Determine the [X, Y] coordinate at the center of the cell enclosing the given text.  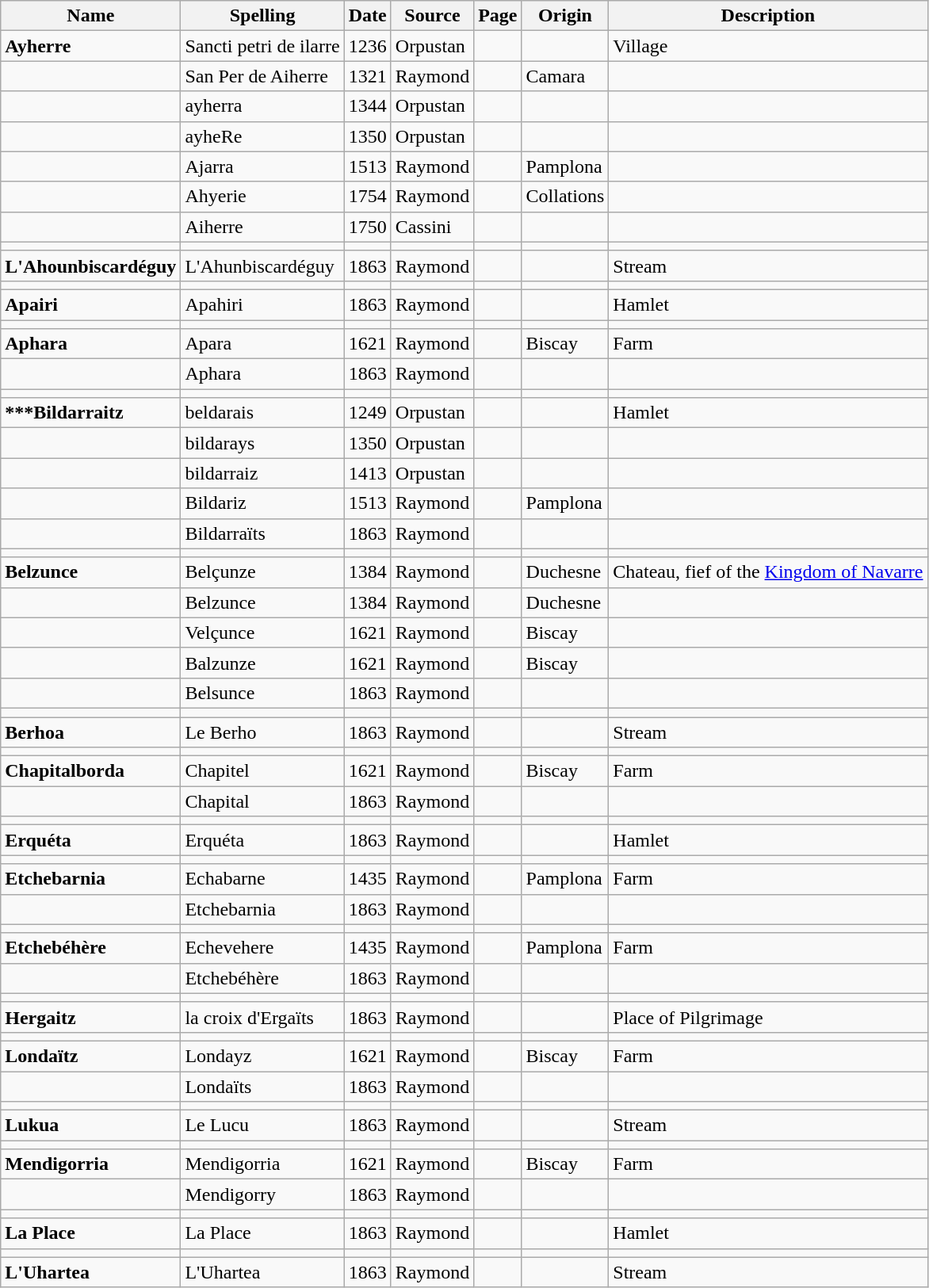
Apara [262, 344]
***Bildarraitz [90, 413]
Echevehere [262, 948]
Spelling [262, 16]
Bildarraïts [262, 533]
1754 [368, 197]
Collations [565, 197]
Belsunce [262, 693]
Bildariz [262, 503]
Chapitel [262, 771]
Description [768, 16]
Chapital [262, 801]
Berhoa [90, 732]
1321 [368, 76]
Name [90, 16]
Lukua [90, 1126]
Le Lucu [262, 1126]
bildarraiz [262, 473]
ayheRe [262, 136]
1236 [368, 46]
Londayz [262, 1056]
Ayherre [90, 46]
Sancti petri de ilarre [262, 46]
Aiherre [262, 227]
la croix d'Ergaïts [262, 1017]
L'Ahounbiscardéguy [90, 266]
1344 [368, 106]
1249 [368, 413]
Apairi [90, 304]
bildarays [262, 443]
Londaïts [262, 1087]
Apahiri [262, 304]
Velçunce [262, 633]
Mendigorry [262, 1194]
1413 [368, 473]
Hergaitz [90, 1017]
Ajarra [262, 166]
L'Ahunbiscardéguy [262, 266]
Origin [565, 16]
Source [432, 16]
Cassini [432, 227]
San Per de Aiherre [262, 76]
Village [768, 46]
Place of Pilgrimage [768, 1017]
Page [498, 16]
ayherra [262, 106]
Le Berho [262, 732]
Ahyerie [262, 197]
Londaïtz [90, 1056]
Echabarne [262, 879]
beldarais [262, 413]
Balzunze [262, 663]
Camara [565, 76]
Chateau, fief of the Kingdom of Navarre [768, 572]
Date [368, 16]
Belçunze [262, 572]
1750 [368, 227]
Chapitalborda [90, 771]
